From the cell containing the given text, extract its center point as [X, Y] coordinate. 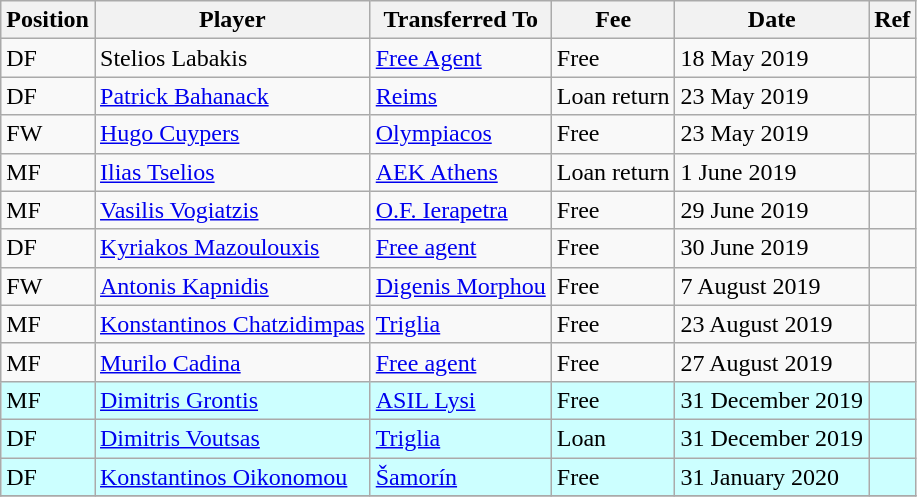
Antonis Kapnidis [232, 286]
Ref [892, 20]
O.F. Ierapetra [460, 210]
Player [232, 20]
27 August 2019 [772, 362]
AEK Athens [460, 172]
7 August 2019 [772, 286]
Loan [613, 438]
Dimitris Grontis [232, 400]
Free Agent [460, 58]
18 May 2019 [772, 58]
Position [48, 20]
ASIL Lysi [460, 400]
Konstantinos Chatzidimpas [232, 324]
29 June 2019 [772, 210]
Dimitris Voutsas [232, 438]
Date [772, 20]
Murilo Cadina [232, 362]
Fee [613, 20]
Transferred To [460, 20]
Vasilis Vogiatzis [232, 210]
Reims [460, 96]
31 January 2020 [772, 477]
Digenis Morphou [460, 286]
23 August 2019 [772, 324]
Stelios Labakis [232, 58]
30 June 2019 [772, 248]
Ilias Tselios [232, 172]
Hugo Cuypers [232, 134]
Šamorín [460, 477]
Patrick Bahanack [232, 96]
Olympiacos [460, 134]
1 June 2019 [772, 172]
Konstantinos Oikonomou [232, 477]
Kyriakos Mazoulouxis [232, 248]
